Find where the given text appears and provide that cell's center as (X, Y) coordinate. 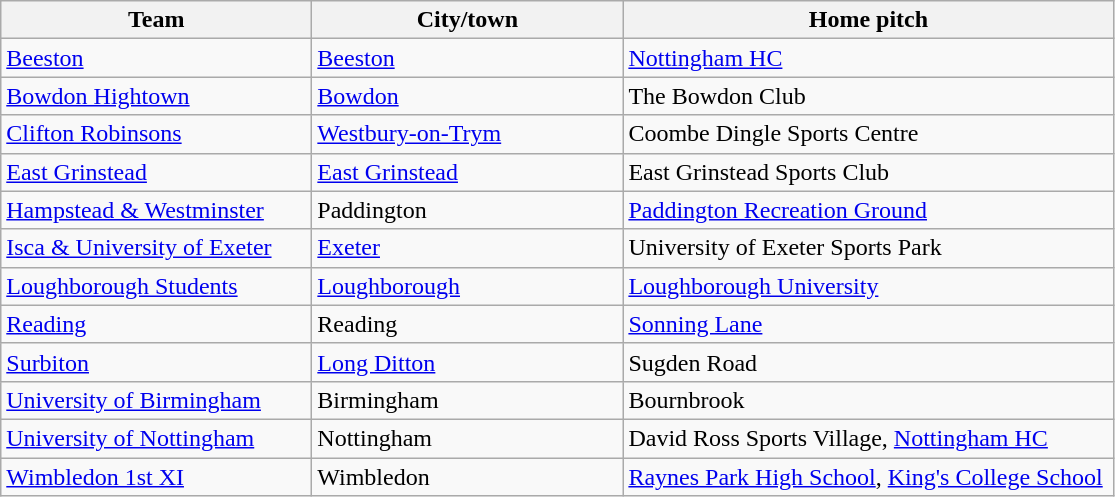
Wimbledon (468, 477)
Birmingham (468, 400)
Loughborough Students (156, 286)
Paddington Recreation Ground (868, 210)
Clifton Robinsons (156, 134)
Loughborough (468, 286)
Isca & University of Exeter (156, 248)
University of Exeter Sports Park (868, 248)
Wimbledon 1st XI (156, 477)
Nottingham (468, 438)
East Grinstead Sports Club (868, 172)
Hampstead & Westminster (156, 210)
Loughborough University (868, 286)
Surbiton (156, 362)
Long Ditton (468, 362)
Nottingham HC (868, 58)
David Ross Sports Village, Nottingham HC (868, 438)
Westbury-on-Trym (468, 134)
Bowdon (468, 96)
Home pitch (868, 20)
Coombe Dingle Sports Centre (868, 134)
University of Nottingham (156, 438)
University of Birmingham (156, 400)
Bournbrook (868, 400)
Exeter (468, 248)
Raynes Park High School, King's College School (868, 477)
Paddington (468, 210)
Bowdon Hightown (156, 96)
Team (156, 20)
Sonning Lane (868, 324)
The Bowdon Club (868, 96)
Sugden Road (868, 362)
City/town (468, 20)
